Find where the given text appears and provide that cell's center as [x, y] coordinate. 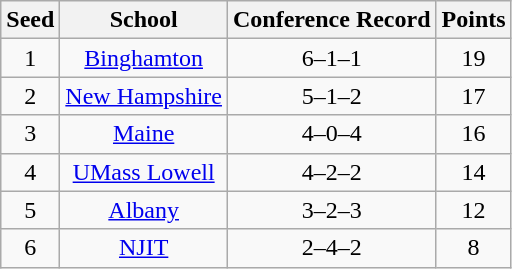
5 [30, 210]
2–4–2 [332, 248]
School [144, 20]
4 [30, 172]
UMass Lowell [144, 172]
2 [30, 96]
3 [30, 134]
Binghamton [144, 58]
4–2–2 [332, 172]
6 [30, 248]
New Hampshire [144, 96]
12 [474, 210]
19 [474, 58]
5–1–2 [332, 96]
8 [474, 248]
1 [30, 58]
6–1–1 [332, 58]
Seed [30, 20]
NJIT [144, 248]
Albany [144, 210]
4–0–4 [332, 134]
Points [474, 20]
Conference Record [332, 20]
Maine [144, 134]
3–2–3 [332, 210]
14 [474, 172]
16 [474, 134]
17 [474, 96]
